Determine the [x, y] coordinate at the center of the cell enclosing the given text.  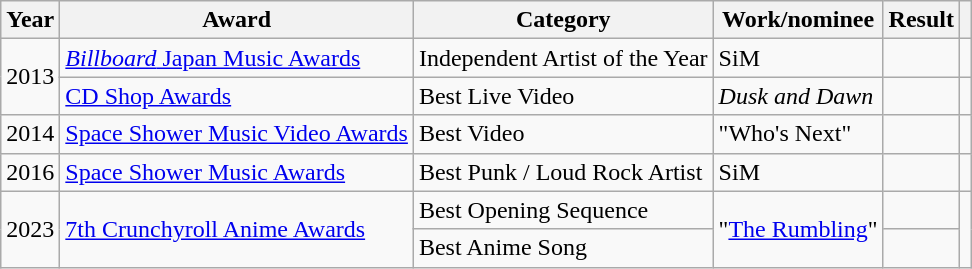
2016 [30, 172]
Year [30, 20]
Billboard Japan Music Awards [237, 58]
Result [921, 20]
Best Anime Song [563, 248]
Best Video [563, 134]
"Who's Next" [798, 134]
Space Shower Music Video Awards [237, 134]
Category [563, 20]
Dusk and Dawn [798, 96]
Independent Artist of the Year [563, 58]
2013 [30, 77]
7th Crunchyroll Anime Awards [237, 229]
Space Shower Music Awards [237, 172]
CD Shop Awards [237, 96]
2023 [30, 229]
Award [237, 20]
"The Rumbling" [798, 229]
Best Punk / Loud Rock Artist [563, 172]
Best Opening Sequence [563, 210]
Best Live Video [563, 96]
2014 [30, 134]
Work/nominee [798, 20]
